Scan for the cell matching the given text and deliver its (x, y) coordinate at center. 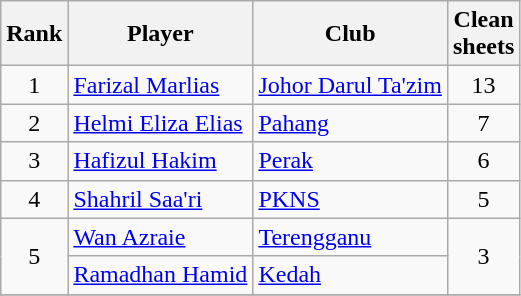
Farizal Marlias (160, 85)
7 (483, 123)
Ramadhan Hamid (160, 275)
Rank (34, 34)
Pahang (350, 123)
4 (34, 199)
Johor Darul Ta'zim (350, 85)
Club (350, 34)
Perak (350, 161)
2 (34, 123)
Hafizul Hakim (160, 161)
Kedah (350, 275)
PKNS (350, 199)
13 (483, 85)
Wan Azraie (160, 237)
Shahril Saa'ri (160, 199)
Terengganu (350, 237)
6 (483, 161)
Clean sheets (483, 34)
Helmi Eliza Elias (160, 123)
Player (160, 34)
1 (34, 85)
